Return the (X, Y) coordinate for the center point of the cell that contains the specified text.  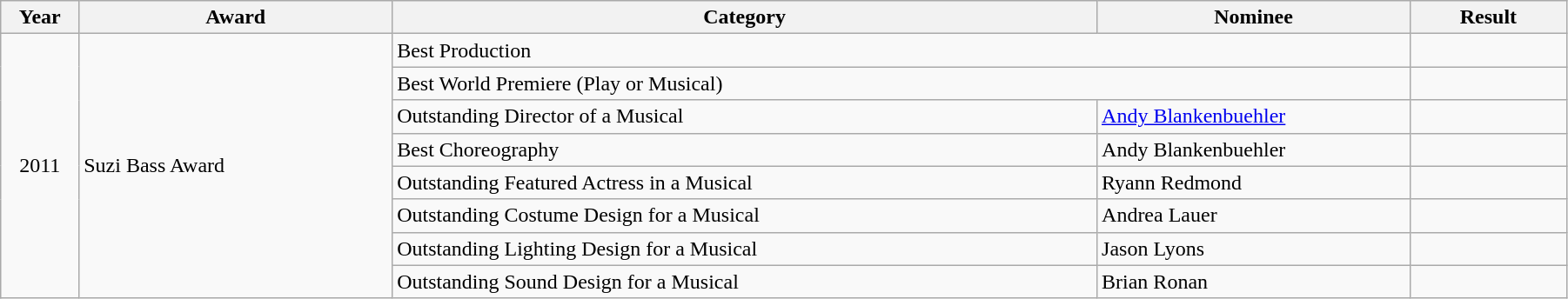
Best Choreography (745, 149)
Ryann Redmond (1254, 183)
Result (1488, 17)
Category (745, 17)
Best Production (901, 50)
Outstanding Featured Actress in a Musical (745, 183)
Outstanding Sound Design for a Musical (745, 282)
Best World Premiere (Play or Musical) (901, 83)
Brian Ronan (1254, 282)
Andrea Lauer (1254, 216)
2011 (40, 166)
Award (236, 17)
Jason Lyons (1254, 249)
Outstanding Director of a Musical (745, 116)
Year (40, 17)
Outstanding Costume Design for a Musical (745, 216)
Nominee (1254, 17)
Outstanding Lighting Design for a Musical (745, 249)
Suzi Bass Award (236, 166)
